Search for the cell housing the specified text and yield its [x, y] center coordinate. 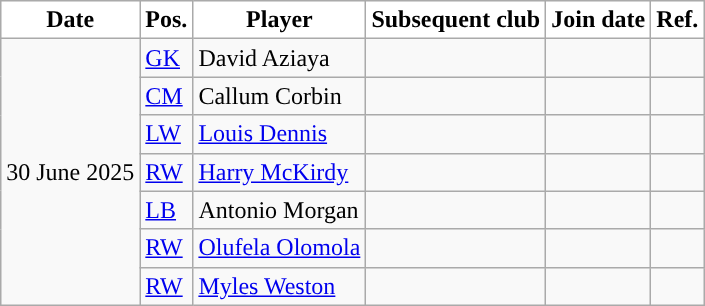
Join date [598, 20]
Subsequent club [456, 20]
30 June 2025 [70, 172]
Louis Dennis [280, 134]
CM [166, 96]
David Aziaya [280, 58]
Player [280, 20]
GK [166, 58]
LW [166, 134]
Date [70, 20]
Harry McKirdy [280, 172]
LB [166, 210]
Antonio Morgan [280, 210]
Myles Weston [280, 286]
Pos. [166, 20]
Callum Corbin [280, 96]
Olufela Olomola [280, 248]
Ref. [678, 20]
